Extract the (x, y) coordinate from the center of the cell holding the provided text.  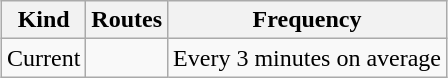
Current (43, 58)
Every 3 minutes on average (308, 58)
Frequency (308, 20)
Kind (43, 20)
Routes (127, 20)
